Return [X, Y] of the center of cell containing provided text 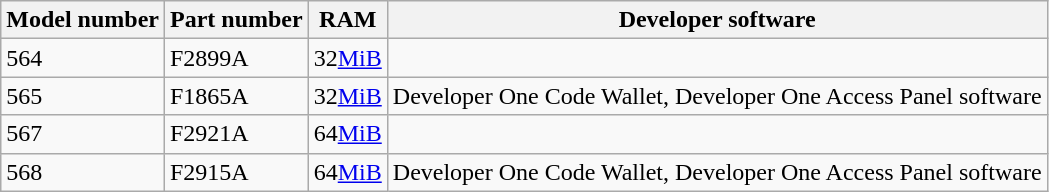
F2915A [236, 172]
F1865A [236, 96]
567 [83, 134]
F2921A [236, 134]
Part number [236, 20]
Developer software [717, 20]
565 [83, 96]
RAM [348, 20]
568 [83, 172]
Model number [83, 20]
F2899A [236, 58]
564 [83, 58]
